Scan for the cell matching the given text and deliver its [x, y] coordinate at center. 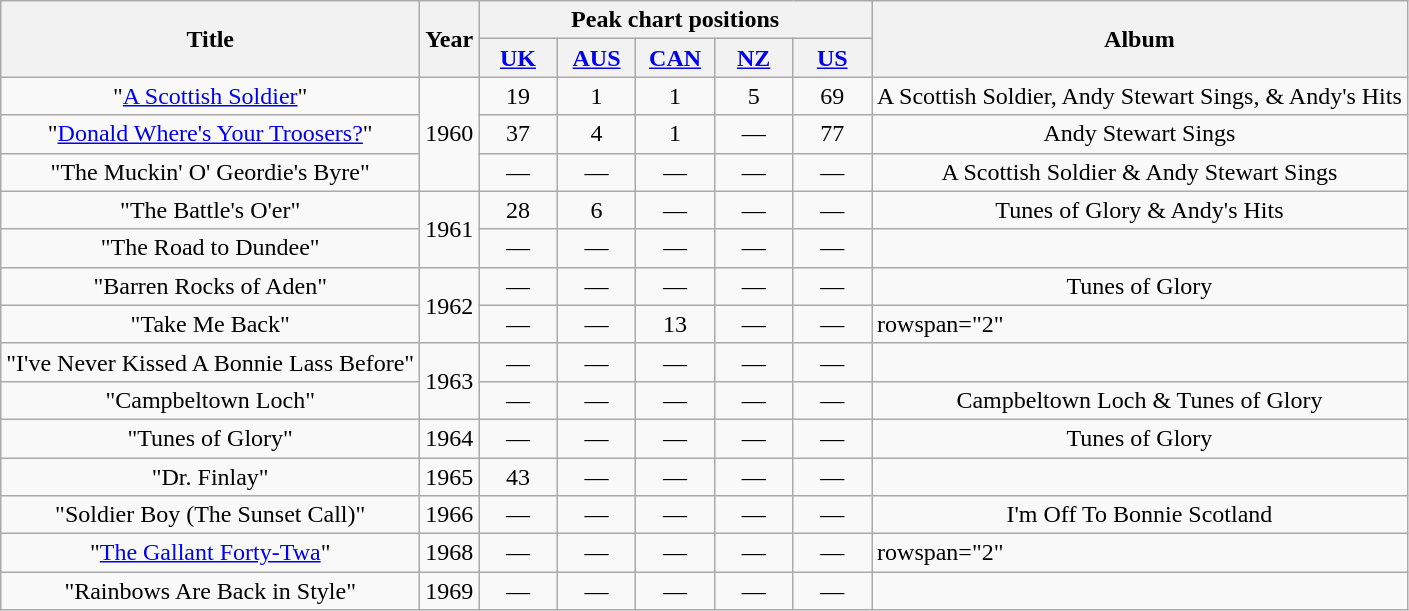
US [832, 58]
"Take Me Back" [210, 324]
77 [832, 134]
"I've Never Kissed A Bonnie Lass Before" [210, 362]
43 [518, 477]
Tunes of Glory & Andy's Hits [1140, 210]
CAN [676, 58]
"Donald Where's Your Troosers?" [210, 134]
1969 [450, 591]
"The Road to Dundee" [210, 248]
37 [518, 134]
"The Battle's O'er" [210, 210]
"A Scottish Soldier" [210, 96]
"Tunes of Glory" [210, 438]
1963 [450, 381]
1964 [450, 438]
Campbeltown Loch & Tunes of Glory [1140, 400]
1960 [450, 134]
"Barren Rocks of Aden" [210, 286]
Peak chart positions [676, 20]
UK [518, 58]
1965 [450, 477]
4 [596, 134]
"Dr. Finlay" [210, 477]
"The Gallant Forty-Twa" [210, 553]
"Rainbows Are Back in Style" [210, 591]
I'm Off To Bonnie Scotland [1140, 515]
6 [596, 210]
28 [518, 210]
1961 [450, 229]
"The Muckin' O' Geordie's Byre" [210, 172]
1962 [450, 305]
Andy Stewart Sings [1140, 134]
13 [676, 324]
"Soldier Boy (The Sunset Call)" [210, 515]
A Scottish Soldier, Andy Stewart Sings, & Andy's Hits [1140, 96]
5 [754, 96]
NZ [754, 58]
Year [450, 39]
Album [1140, 39]
"Campbeltown Loch" [210, 400]
69 [832, 96]
Title [210, 39]
1966 [450, 515]
19 [518, 96]
AUS [596, 58]
1968 [450, 553]
A Scottish Soldier & Andy Stewart Sings [1140, 172]
